For the text-containing cell, return its midpoint in [X, Y] coordinate format. 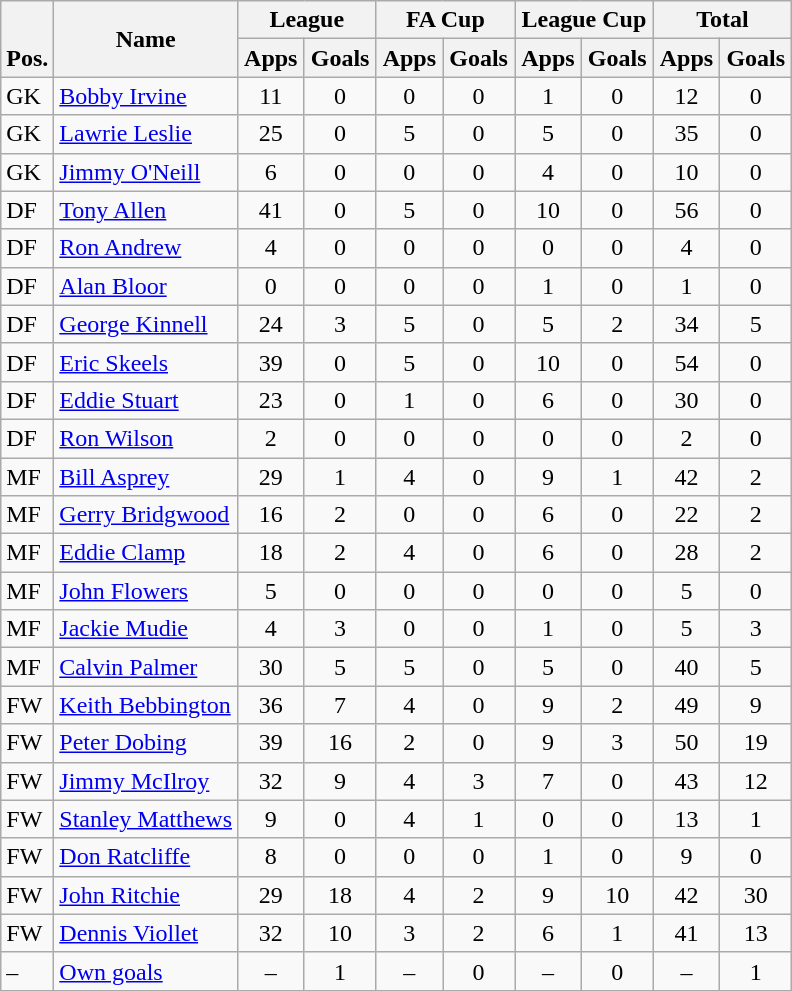
28 [686, 553]
Peter Dobing [146, 743]
Stanley Matthews [146, 819]
19 [756, 743]
League [308, 20]
43 [686, 781]
Jackie Mudie [146, 629]
24 [272, 324]
Total [722, 20]
35 [686, 134]
Own goals [146, 971]
Don Ratcliffe [146, 857]
Name [146, 39]
Jimmy McIlroy [146, 781]
11 [272, 96]
Dennis Viollet [146, 933]
Jimmy O'Neill [146, 172]
Calvin Palmer [146, 667]
George Kinnell [146, 324]
Pos. [28, 39]
56 [686, 210]
54 [686, 362]
Eric Skeels [146, 362]
Eddie Stuart [146, 400]
John Flowers [146, 591]
50 [686, 743]
John Ritchie [146, 895]
Ron Wilson [146, 438]
40 [686, 667]
23 [272, 400]
8 [272, 857]
Ron Andrew [146, 248]
Bobby Irvine [146, 96]
Eddie Clamp [146, 553]
League Cup [584, 20]
34 [686, 324]
25 [272, 134]
22 [686, 515]
Bill Asprey [146, 477]
Tony Allen [146, 210]
36 [272, 705]
Alan Bloor [146, 286]
Keith Bebbington [146, 705]
49 [686, 705]
FA Cup [446, 20]
Gerry Bridgwood [146, 515]
Lawrie Leslie [146, 134]
